Detect which cell encompasses the target text, then output its [X, Y] center coordinate. 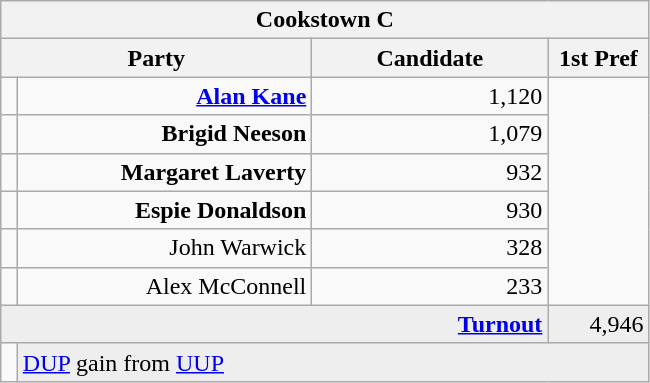
Cookstown C [325, 20]
DUP gain from UUP [333, 362]
932 [430, 172]
1,120 [430, 96]
1,079 [430, 134]
930 [430, 210]
4,946 [598, 324]
Espie Donaldson [164, 210]
Alex McConnell [164, 286]
Margaret Laverty [164, 172]
Alan Kane [164, 96]
Turnout [274, 324]
1st Pref [598, 58]
Candidate [430, 58]
Brigid Neeson [164, 134]
John Warwick [164, 248]
233 [430, 286]
Party [156, 58]
328 [430, 248]
